Determine the (X, Y) coordinate at the center of the cell enclosing the given text.  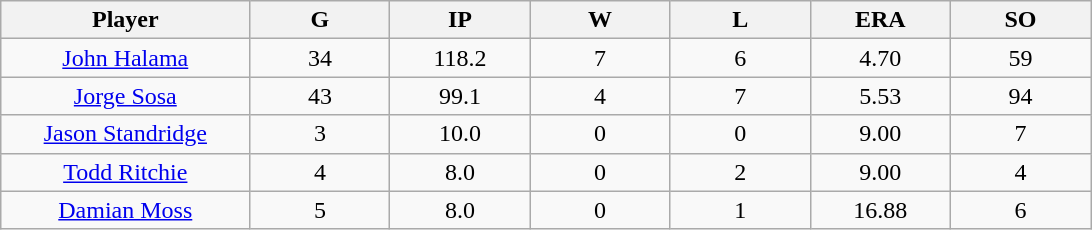
2 (740, 172)
94 (1020, 96)
Player (126, 20)
1 (740, 210)
Damian Moss (126, 210)
IP (460, 20)
John Halama (126, 58)
118.2 (460, 58)
G (320, 20)
59 (1020, 58)
5.53 (880, 96)
Jorge Sosa (126, 96)
Jason Standridge (126, 134)
W (600, 20)
34 (320, 58)
L (740, 20)
5 (320, 210)
SO (1020, 20)
4.70 (880, 58)
10.0 (460, 134)
ERA (880, 20)
3 (320, 134)
Todd Ritchie (126, 172)
43 (320, 96)
99.1 (460, 96)
16.88 (880, 210)
